For the text-containing cell, return its midpoint in (x, y) coordinate format. 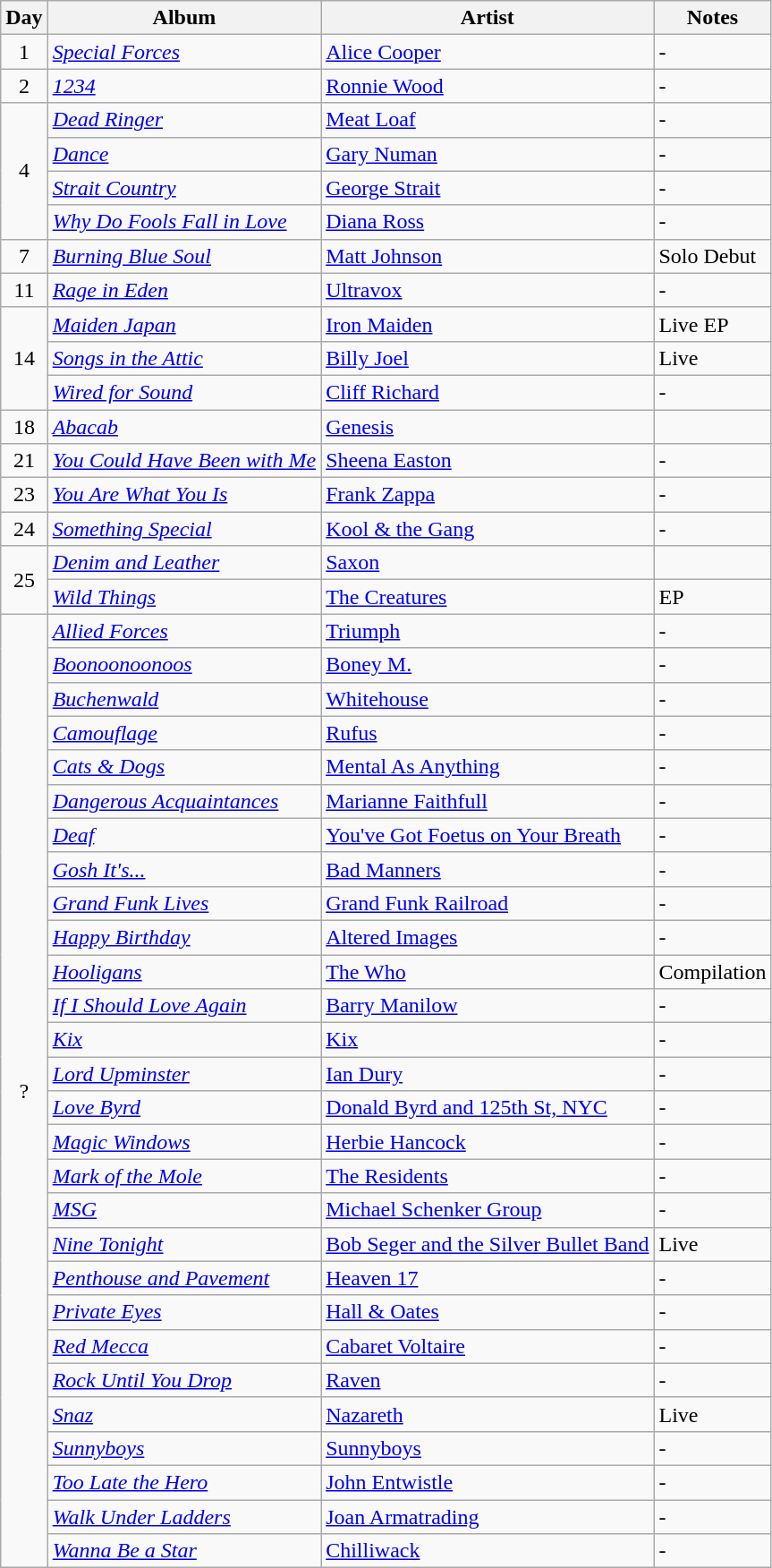
Compilation (712, 971)
7 (24, 256)
Ultravox (488, 290)
The Who (488, 971)
Wanna Be a Star (184, 1551)
Diana Ross (488, 222)
Bob Seger and the Silver Bullet Band (488, 1244)
Hooligans (184, 971)
24 (24, 529)
Deaf (184, 835)
23 (24, 495)
25 (24, 580)
If I Should Love Again (184, 1006)
Love Byrd (184, 1108)
18 (24, 427)
Genesis (488, 427)
You Could Have Been with Me (184, 461)
Joan Armatrading (488, 1517)
Grand Funk Railroad (488, 903)
Sheena Easton (488, 461)
Solo Debut (712, 256)
You've Got Foetus on Your Breath (488, 835)
Rock Until You Drop (184, 1380)
Hall & Oates (488, 1312)
14 (24, 358)
Wild Things (184, 597)
The Creatures (488, 597)
Bad Manners (488, 869)
Gosh It's... (184, 869)
Private Eyes (184, 1312)
Artist (488, 18)
Why Do Fools Fall in Love (184, 222)
George Strait (488, 188)
MSG (184, 1210)
Day (24, 18)
Iron Maiden (488, 324)
Matt Johnson (488, 256)
Maiden Japan (184, 324)
Nazareth (488, 1414)
Camouflage (184, 733)
You Are What You Is (184, 495)
Too Late the Hero (184, 1482)
1234 (184, 86)
Cabaret Voltaire (488, 1346)
11 (24, 290)
Grand Funk Lives (184, 903)
Ronnie Wood (488, 86)
Boonoonoonoos (184, 665)
Cats & Dogs (184, 767)
Michael Schenker Group (488, 1210)
Special Forces (184, 52)
Boney M. (488, 665)
Alice Cooper (488, 52)
EP (712, 597)
Strait Country (184, 188)
The Residents (488, 1176)
Happy Birthday (184, 937)
Triumph (488, 631)
Mark of the Mole (184, 1176)
Herbie Hancock (488, 1142)
Something Special (184, 529)
Allied Forces (184, 631)
Burning Blue Soul (184, 256)
Penthouse and Pavement (184, 1278)
Wired for Sound (184, 392)
Altered Images (488, 937)
Ian Dury (488, 1074)
Nine Tonight (184, 1244)
Gary Numan (488, 154)
Denim and Leather (184, 563)
Dangerous Acquaintances (184, 801)
Album (184, 18)
Notes (712, 18)
Mental As Anything (488, 767)
Lord Upminster (184, 1074)
1 (24, 52)
4 (24, 171)
Barry Manilow (488, 1006)
Kool & the Gang (488, 529)
Donald Byrd and 125th St, NYC (488, 1108)
Abacab (184, 427)
Heaven 17 (488, 1278)
Rufus (488, 733)
John Entwistle (488, 1482)
Whitehouse (488, 699)
21 (24, 461)
Frank Zappa (488, 495)
Cliff Richard (488, 392)
Dead Ringer (184, 120)
Buchenwald (184, 699)
Dance (184, 154)
2 (24, 86)
Marianne Faithfull (488, 801)
Songs in the Attic (184, 358)
Chilliwack (488, 1551)
Magic Windows (184, 1142)
Saxon (488, 563)
Snaz (184, 1414)
Raven (488, 1380)
Red Mecca (184, 1346)
Meat Loaf (488, 120)
Live EP (712, 324)
? (24, 1091)
Billy Joel (488, 358)
Walk Under Ladders (184, 1517)
Rage in Eden (184, 290)
